Pinpoint the cell where the given text exists, returning its (x, y) midpoint coordinate. 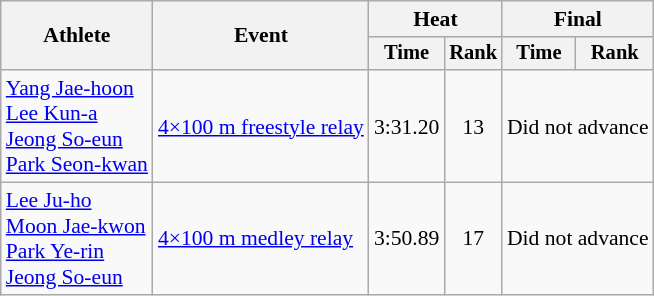
17 (473, 239)
4×100 m medley relay (261, 239)
13 (473, 126)
Athlete (77, 36)
Final (578, 19)
Yang Jae-hoonLee Kun-aJeong So-eunPark Seon-kwan (77, 126)
Heat (436, 19)
3:31.20 (406, 126)
Lee Ju-hoMoon Jae-kwonPark Ye-rinJeong So-eun (77, 239)
4×100 m freestyle relay (261, 126)
3:50.89 (406, 239)
Event (261, 36)
